Find where the given text appears and provide that cell's center as (X, Y) coordinate. 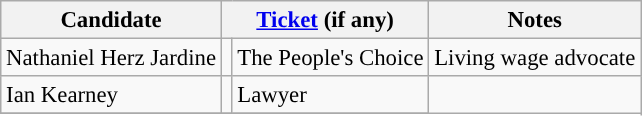
Ticket (if any) (325, 20)
Nathaniel Herz Jardine (112, 58)
Candidate (112, 20)
Ian Kearney (112, 95)
The People's Choice (330, 58)
Living wage advocate (535, 58)
Lawyer (330, 95)
Notes (535, 20)
